Identify which cell holds the provided text, then report its [x, y] central coordinate. 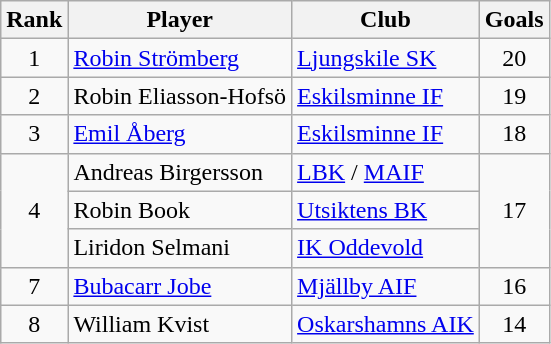
Liridon Selmani [180, 248]
Mjällby AIF [386, 286]
Bubacarr Jobe [180, 286]
17 [514, 210]
William Kvist [180, 324]
4 [34, 210]
Oskarshamns AIK [386, 324]
Robin Eliasson-Hofsö [180, 96]
3 [34, 134]
1 [34, 58]
8 [34, 324]
7 [34, 286]
IK Oddevold [386, 248]
Club [386, 20]
14 [514, 324]
Robin Strömberg [180, 58]
Andreas Birgersson [180, 172]
Robin Book [180, 210]
LBK / MAIF [386, 172]
Emil Åberg [180, 134]
16 [514, 286]
Utsiktens BK [386, 210]
Ljungskile SK [386, 58]
Player [180, 20]
20 [514, 58]
19 [514, 96]
18 [514, 134]
Rank [34, 20]
2 [34, 96]
Goals [514, 20]
